Return [x, y] of the center of cell containing provided text 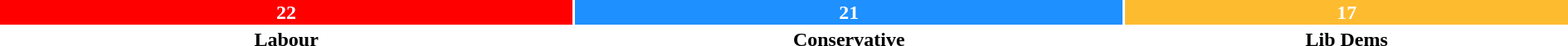
22 [286, 12]
17 [1346, 12]
21 [849, 12]
